Return the [X, Y] coordinate for the center point of the cell that contains the specified text.  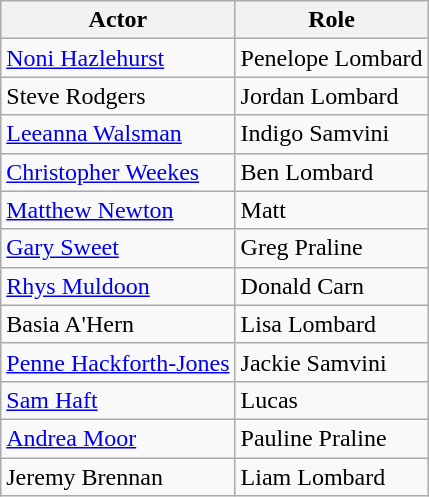
Noni Hazlehurst [118, 58]
Matt [332, 210]
Andrea Moor [118, 438]
Indigo Samvini [332, 134]
Penne Hackforth-Jones [118, 362]
Greg Praline [332, 248]
Lisa Lombard [332, 324]
Lucas [332, 400]
Actor [118, 20]
Jeremy Brennan [118, 477]
Donald Carn [332, 286]
Pauline Praline [332, 438]
Ben Lombard [332, 172]
Rhys Muldoon [118, 286]
Matthew Newton [118, 210]
Sam Haft [118, 400]
Leeanna Walsman [118, 134]
Christopher Weekes [118, 172]
Liam Lombard [332, 477]
Jordan Lombard [332, 96]
Steve Rodgers [118, 96]
Penelope Lombard [332, 58]
Gary Sweet [118, 248]
Role [332, 20]
Jackie Samvini [332, 362]
Basia A'Hern [118, 324]
